Locate the cell with the specified text and output its (X, Y) center coordinate. 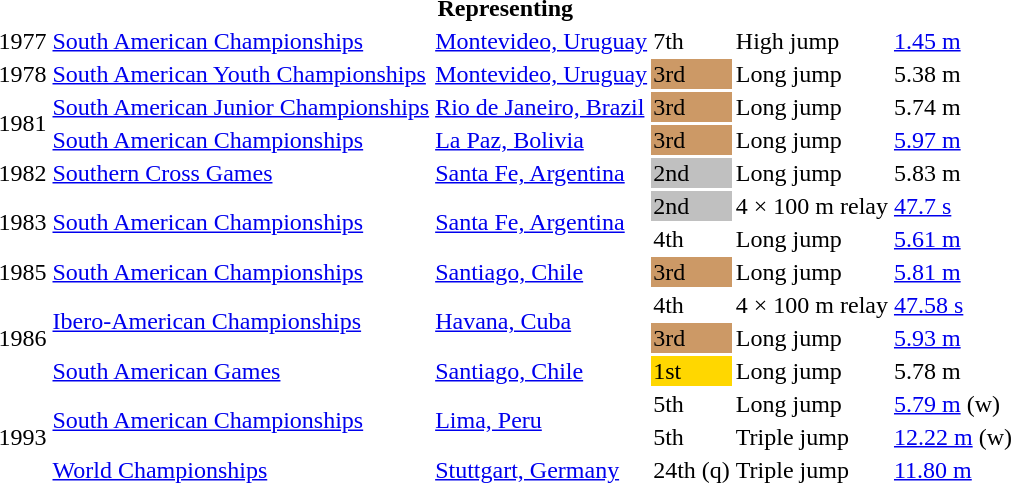
Rio de Janeiro, Brazil (542, 107)
South American Games (241, 371)
Southern Cross Games (241, 173)
South American Junior Championships (241, 107)
Lima, Peru (542, 420)
1st (692, 371)
Havana, Cuba (542, 322)
La Paz, Bolivia (542, 140)
7th (692, 41)
Ibero-American Championships (241, 322)
Triple jump (812, 437)
South American Youth Championships (241, 74)
High jump (812, 41)
